For the text-containing cell, return its midpoint in [X, Y] coordinate format. 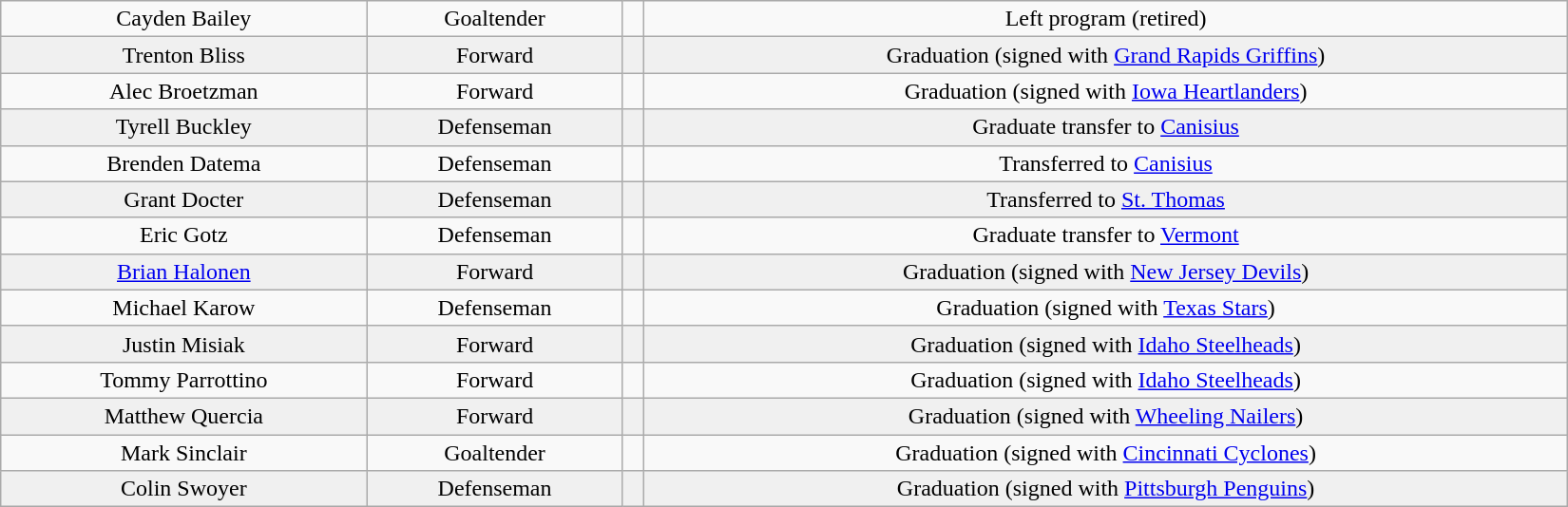
Graduate transfer to Canisius [1106, 127]
Graduation (signed with Texas Stars) [1106, 308]
Mark Sinclair [184, 453]
Trenton Bliss [184, 55]
Brian Halonen [184, 272]
Brenden Datema [184, 163]
Transferred to Canisius [1106, 163]
Justin Misiak [184, 344]
Graduation (signed with Cincinnati Cyclones) [1106, 453]
Graduation (signed with Grand Rapids Griffins) [1106, 55]
Graduation (signed with Wheeling Nailers) [1106, 416]
Left program (retired) [1106, 19]
Graduation (signed with Pittsburgh Penguins) [1106, 489]
Graduation (signed with New Jersey Devils) [1106, 272]
Graduate transfer to Vermont [1106, 235]
Eric Gotz [184, 235]
Alec Broetzman [184, 91]
Tommy Parrottino [184, 380]
Grant Docter [184, 199]
Tyrell Buckley [184, 127]
Graduation (signed with Iowa Heartlanders) [1106, 91]
Cayden Bailey [184, 19]
Colin Swoyer [184, 489]
Transferred to St. Thomas [1106, 199]
Matthew Quercia [184, 416]
Michael Karow [184, 308]
